Output the (x, y) coordinate of the center of the cell containing the given text.  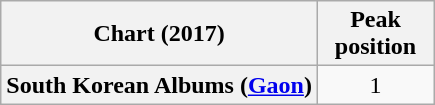
South Korean Albums (Gaon) (160, 85)
1 (375, 85)
Peakposition (375, 34)
Chart (2017) (160, 34)
